Detect which cell encompasses the target text, then output its (X, Y) center coordinate. 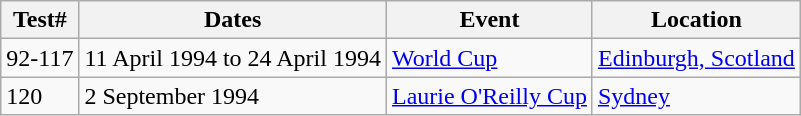
Test# (40, 20)
Event (489, 20)
World Cup (489, 58)
92-117 (40, 58)
Edinburgh, Scotland (696, 58)
Laurie O'Reilly Cup (489, 96)
2 September 1994 (233, 96)
Dates (233, 20)
Location (696, 20)
Sydney (696, 96)
120 (40, 96)
11 April 1994 to 24 April 1994 (233, 58)
